Return the [x, y] coordinate for the center point of the cell that contains the specified text.  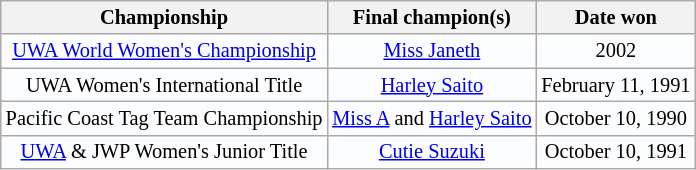
October 10, 1991 [616, 152]
UWA & JWP Women's Junior Title [164, 152]
Date won [616, 17]
UWA Women's International Title [164, 85]
October 10, 1990 [616, 118]
Harley Saito [432, 85]
Pacific Coast Tag Team Championship [164, 118]
2002 [616, 51]
February 11, 1991 [616, 85]
Championship [164, 17]
Cutie Suzuki [432, 152]
Final champion(s) [432, 17]
Miss A and Harley Saito [432, 118]
Miss Janeth [432, 51]
UWA World Women's Championship [164, 51]
